Output the (x, y) coordinate of the center of the cell containing the given text.  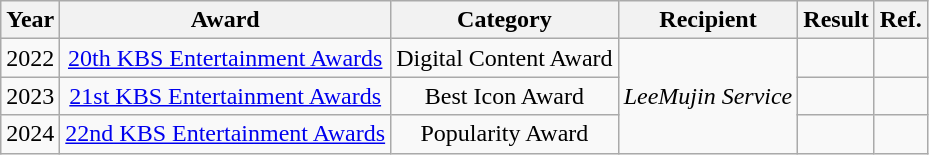
Recipient (708, 20)
Ref. (900, 20)
20th KBS Entertainment Awards (226, 58)
Year (30, 20)
Digital Content Award (505, 58)
Award (226, 20)
2022 (30, 58)
Category (505, 20)
21st KBS Entertainment Awards (226, 96)
Best Icon Award (505, 96)
2023 (30, 96)
22nd KBS Entertainment Awards (226, 134)
Popularity Award (505, 134)
LeeMujin Service (708, 96)
2024 (30, 134)
Result (836, 20)
